Pinpoint the cell where the given text exists, returning its (X, Y) midpoint coordinate. 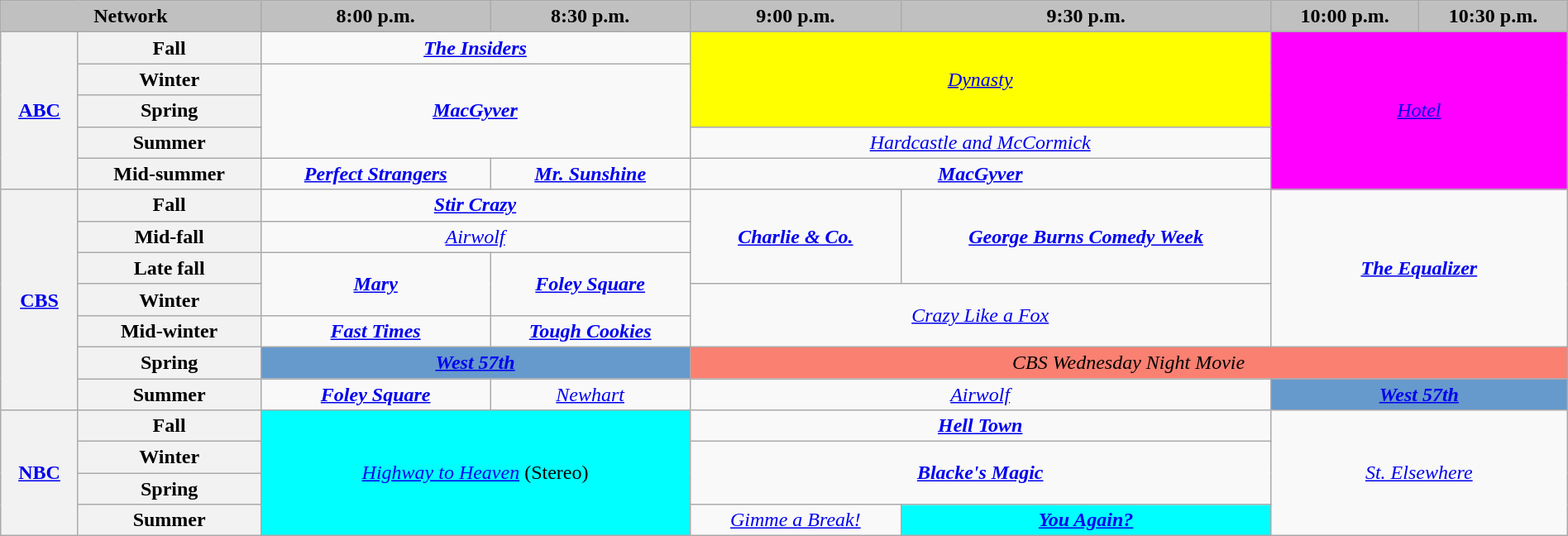
George Burns Comedy Week (1087, 237)
Perfect Strangers (375, 174)
Mr. Sunshine (590, 174)
Mid-summer (169, 174)
The Equalizer (1419, 268)
Charlie & Co. (796, 237)
Newhart (590, 395)
The Insiders (475, 48)
Crazy Like a Fox (980, 315)
Hardcastle and McCormick (980, 142)
NBC (40, 473)
You Again? (1087, 520)
Mary (375, 284)
Gimme a Break! (796, 520)
Hotel (1419, 111)
Tough Cookies (590, 331)
9:00 p.m. (796, 17)
Late fall (169, 268)
Stir Crazy (475, 205)
St. Elsewhere (1419, 473)
Hell Town (980, 426)
Mid-winter (169, 331)
CBS (40, 299)
Highway to Heaven (Stereo) (475, 473)
Blacke's Magic (980, 473)
10:00 p.m. (1345, 17)
8:30 p.m. (590, 17)
Fast Times (375, 331)
9:30 p.m. (1087, 17)
Mid-fall (169, 237)
CBS Wednesday Night Movie (1128, 362)
ABC (40, 111)
10:30 p.m. (1494, 17)
8:00 p.m. (375, 17)
Network (131, 17)
Dynasty (980, 79)
